Locate the cell with the specified text and output its (X, Y) center coordinate. 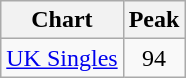
Peak (154, 20)
Chart (62, 20)
UK Singles (62, 58)
94 (154, 58)
